Search for the cell housing the specified text and yield its (x, y) center coordinate. 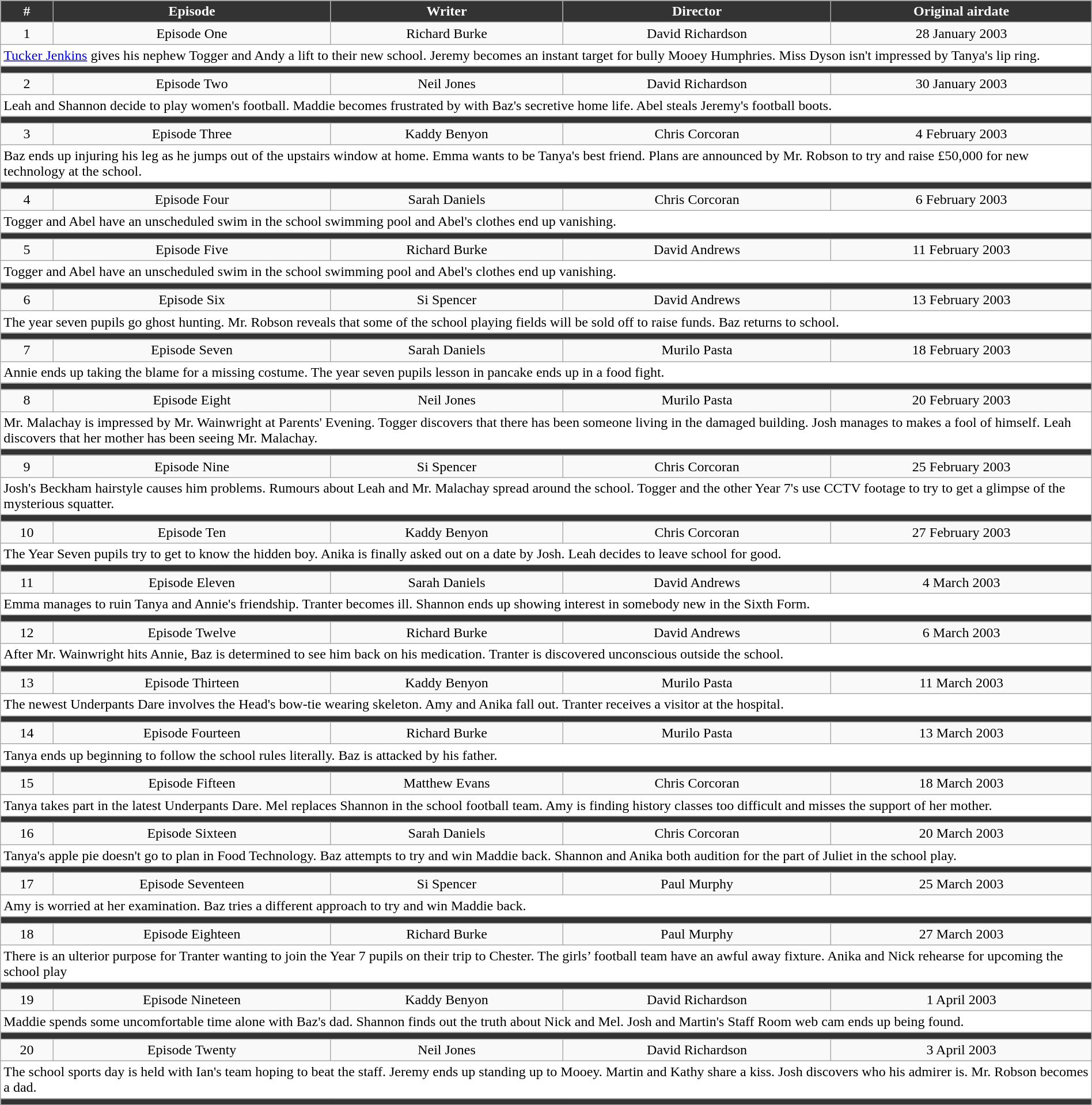
11 March 2003 (961, 683)
30 January 2003 (961, 84)
The newest Underpants Dare involves the Head's bow-tie wearing skeleton. Amy and Anika fall out. Tranter receives a visitor at the hospital. (546, 705)
25 February 2003 (961, 466)
4 (27, 199)
12 (27, 633)
Amy is worried at her examination. Baz tries a different approach to try and win Maddie back. (546, 906)
Original airdate (961, 12)
15 (27, 783)
18 March 2003 (961, 783)
Episode Sixteen (192, 834)
1 April 2003 (961, 1000)
7 (27, 350)
6 (27, 300)
13 March 2003 (961, 733)
17 (27, 884)
2 (27, 84)
Episode Seventeen (192, 884)
20 March 2003 (961, 834)
Episode Thirteen (192, 683)
3 April 2003 (961, 1050)
Episode Twenty (192, 1050)
Episode Fifteen (192, 783)
Matthew Evans (447, 783)
20 February 2003 (961, 400)
The Year Seven pupils try to get to know the hidden boy. Anika is finally asked out on a date by Josh. Leah decides to leave school for good. (546, 554)
Episode Fourteen (192, 733)
20 (27, 1050)
# (27, 12)
Episode Four (192, 199)
Episode (192, 12)
Emma manages to ruin Tanya and Annie's friendship. Tranter becomes ill. Shannon ends up showing interest in somebody new in the Sixth Form. (546, 604)
4 February 2003 (961, 134)
14 (27, 733)
25 March 2003 (961, 884)
Leah and Shannon decide to play women's football. Maddie becomes frustrated by with Baz's secretive home life. Abel steals Jeremy's football boots. (546, 105)
Annie ends up taking the blame for a missing costume. The year seven pupils lesson in pancake ends up in a food fight. (546, 372)
9 (27, 466)
6 March 2003 (961, 633)
8 (27, 400)
5 (27, 250)
6 February 2003 (961, 199)
Episode Two (192, 84)
18 (27, 934)
4 March 2003 (961, 582)
11 February 2003 (961, 250)
10 (27, 532)
Writer (447, 12)
1 (27, 33)
Episode Twelve (192, 633)
18 February 2003 (961, 350)
Director (697, 12)
16 (27, 834)
Episode Nine (192, 466)
27 March 2003 (961, 934)
Episode Six (192, 300)
13 February 2003 (961, 300)
Episode Ten (192, 532)
Episode Nineteen (192, 1000)
19 (27, 1000)
Episode Three (192, 134)
Episode Eight (192, 400)
27 February 2003 (961, 532)
28 January 2003 (961, 33)
Episode Eleven (192, 582)
Tanya ends up beginning to follow the school rules literally. Baz is attacked by his father. (546, 755)
Episode Five (192, 250)
11 (27, 582)
After Mr. Wainwright hits Annie, Baz is determined to see him back on his medication. Tranter is discovered unconscious outside the school. (546, 654)
Episode Seven (192, 350)
Episode Eighteen (192, 934)
13 (27, 683)
3 (27, 134)
Episode One (192, 33)
